For the text-containing cell, return its midpoint in (X, Y) coordinate format. 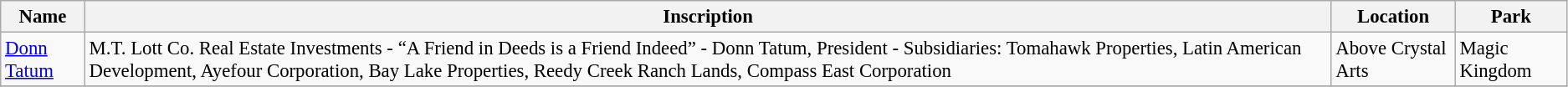
Above Crystal Arts (1393, 60)
Park (1511, 17)
Donn Tatum (44, 60)
Name (44, 17)
Magic Kingdom (1511, 60)
Location (1393, 17)
Inscription (708, 17)
